Scan for the cell matching the given text and deliver its [X, Y] coordinate at center. 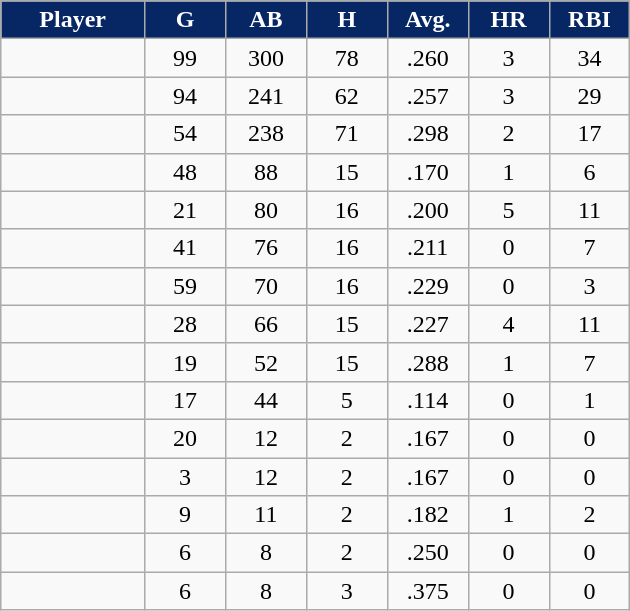
21 [186, 210]
.200 [428, 210]
Player [73, 20]
.375 [428, 591]
241 [266, 96]
AB [266, 20]
71 [346, 134]
H [346, 20]
20 [186, 438]
44 [266, 400]
.298 [428, 134]
300 [266, 58]
.114 [428, 400]
80 [266, 210]
54 [186, 134]
34 [590, 58]
76 [266, 248]
HR [508, 20]
19 [186, 362]
.288 [428, 362]
88 [266, 172]
66 [266, 324]
.250 [428, 553]
4 [508, 324]
70 [266, 286]
62 [346, 96]
52 [266, 362]
99 [186, 58]
29 [590, 96]
.211 [428, 248]
.182 [428, 515]
238 [266, 134]
59 [186, 286]
.229 [428, 286]
94 [186, 96]
Avg. [428, 20]
28 [186, 324]
9 [186, 515]
.170 [428, 172]
RBI [590, 20]
78 [346, 58]
.257 [428, 96]
.260 [428, 58]
.227 [428, 324]
G [186, 20]
48 [186, 172]
41 [186, 248]
